Identify which cell holds the provided text, then report its [x, y] central coordinate. 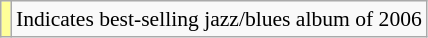
Indicates best-selling jazz/blues album of 2006 [219, 19]
